Output the (x, y) coordinate of the center of the cell containing the given text.  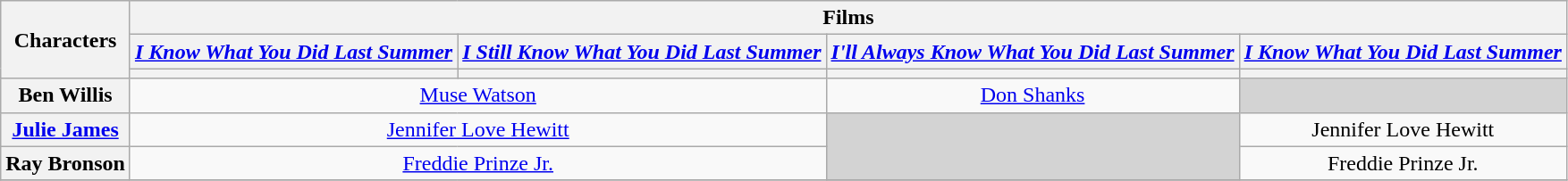
I'll Always Know What You Did Last Summer (1033, 52)
Muse Watson (477, 95)
Julie James (66, 129)
Ray Bronson (66, 163)
I Still Know What You Did Last Summer (642, 52)
Films (847, 18)
Don Shanks (1033, 95)
Ben Willis (66, 95)
Characters (66, 39)
